Pinpoint the cell where the given text exists, returning its [X, Y] midpoint coordinate. 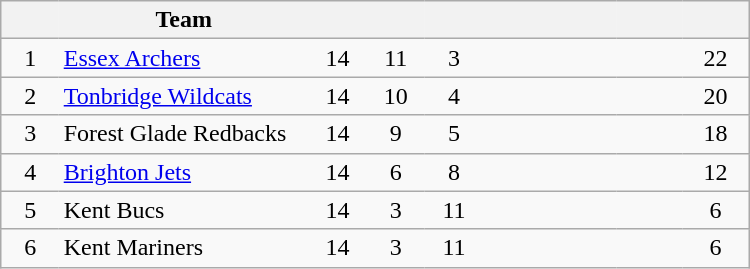
8 [454, 172]
Forest Glade Redbacks [184, 134]
Essex Archers [184, 58]
Kent Mariners [184, 248]
20 [716, 96]
10 [396, 96]
Team [184, 20]
12 [716, 172]
Brighton Jets [184, 172]
18 [716, 134]
Tonbridge Wildcats [184, 96]
1 [30, 58]
9 [396, 134]
22 [716, 58]
2 [30, 96]
Kent Bucs [184, 210]
